Determine the [x, y] coordinate at the center of the cell enclosing the given text.  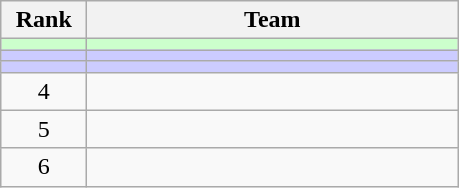
Team [272, 20]
4 [44, 91]
6 [44, 167]
Rank [44, 20]
5 [44, 129]
